Return the [X, Y] coordinate for the center point of the cell that contains the specified text.  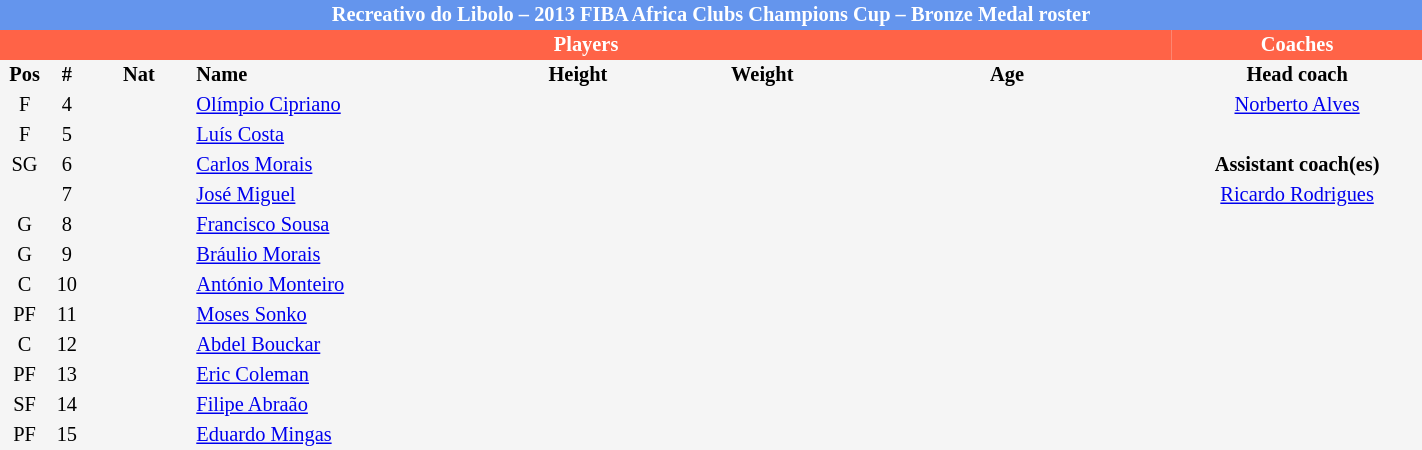
Moses Sonko [333, 315]
10 [66, 285]
Francisco Sousa [333, 225]
Age [1007, 75]
Ricardo Rodrigues [1297, 195]
5 [66, 135]
8 [66, 225]
Weight [762, 75]
Recreativo do Libolo – 2013 FIBA Africa Clubs Champions Cup – Bronze Medal roster [711, 15]
Eric Coleman [333, 375]
4 [66, 105]
SG [24, 165]
Height [578, 75]
11 [66, 315]
Abdel Bouckar [333, 345]
Assistant coach(es) [1297, 165]
Name [333, 75]
Eduardo Mingas [333, 435]
Pos [24, 75]
# [66, 75]
Bráulio Morais [333, 255]
6 [66, 165]
9 [66, 255]
SF [24, 405]
Nat [140, 75]
Carlos Morais [333, 165]
13 [66, 375]
Olímpio Cipriano [333, 105]
Head coach [1297, 75]
Coaches [1297, 45]
Filipe Abraão [333, 405]
Luís Costa [333, 135]
14 [66, 405]
12 [66, 345]
Players [586, 45]
Norberto Alves [1297, 105]
15 [66, 435]
7 [66, 195]
António Monteiro [333, 285]
José Miguel [333, 195]
